For the text-containing cell, return its midpoint in [x, y] coordinate format. 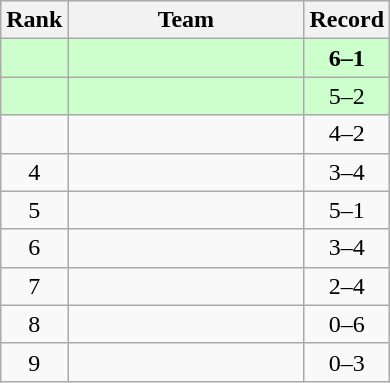
Record [347, 20]
4 [34, 172]
8 [34, 324]
4–2 [347, 134]
5–1 [347, 210]
6–1 [347, 58]
5–2 [347, 96]
0–3 [347, 362]
7 [34, 286]
2–4 [347, 286]
Team [186, 20]
6 [34, 248]
9 [34, 362]
5 [34, 210]
Rank [34, 20]
0–6 [347, 324]
